Locate the cell with the specified text and output its [x, y] center coordinate. 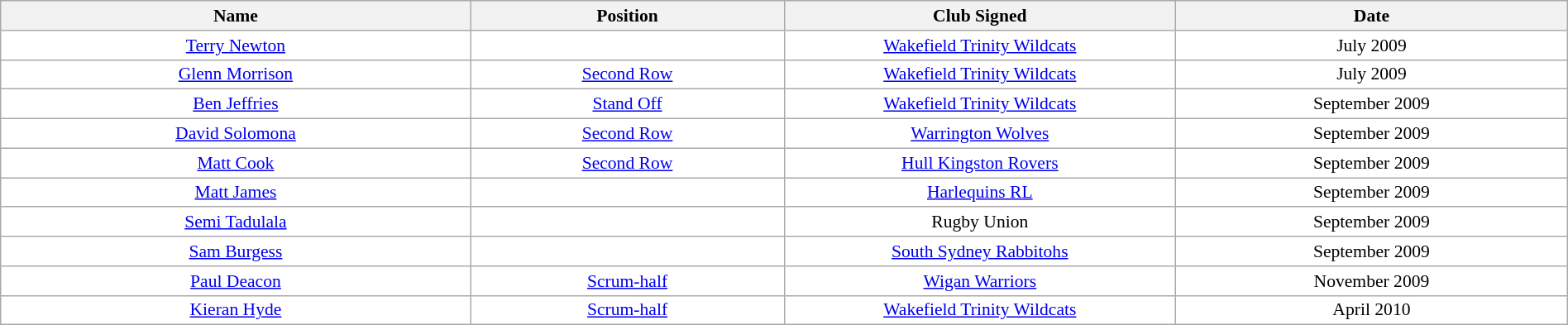
November 2009 [1372, 281]
Glenn Morrison [236, 74]
Club Signed [980, 16]
Warrington Wolves [980, 134]
Harlequins RL [980, 193]
Sam Burgess [236, 251]
Rugby Union [980, 222]
Terry Newton [236, 45]
Kieran Hyde [236, 310]
Date [1372, 16]
Matt James [236, 193]
Wigan Warriors [980, 281]
Semi Tadulala [236, 222]
Hull Kingston Rovers [980, 163]
Matt Cook [236, 163]
Paul Deacon [236, 281]
Name [236, 16]
Ben Jeffries [236, 104]
April 2010 [1372, 310]
Position [627, 16]
David Solomona [236, 134]
Stand Off [627, 104]
South Sydney Rabbitohs [980, 251]
